Provide the (x, y) coordinate of the cell's center where the given text is located.  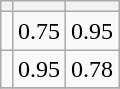
0.78 (92, 69)
0.75 (38, 31)
